Scan for the cell matching the given text and deliver its (x, y) coordinate at center. 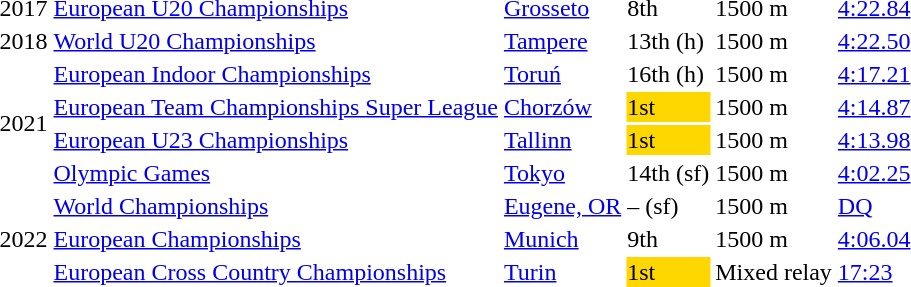
– (sf) (668, 206)
Eugene, OR (562, 206)
Turin (562, 272)
World Championships (276, 206)
European Championships (276, 239)
Toruń (562, 74)
Chorzów (562, 107)
Tokyo (562, 173)
European U23 Championships (276, 140)
9th (668, 239)
Munich (562, 239)
Tallinn (562, 140)
European Cross Country Championships (276, 272)
Olympic Games (276, 173)
European Indoor Championships (276, 74)
Tampere (562, 41)
14th (sf) (668, 173)
World U20 Championships (276, 41)
European Team Championships Super League (276, 107)
Mixed relay (774, 272)
16th (h) (668, 74)
13th (h) (668, 41)
